Return the (X, Y) coordinate for the center point of the cell that contains the specified text.  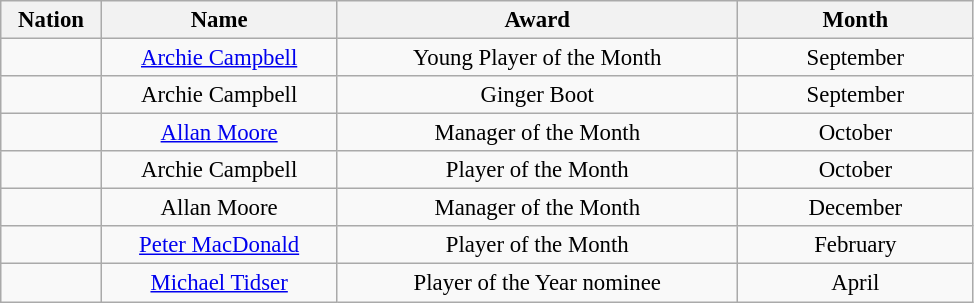
Peter MacDonald (219, 245)
February (856, 245)
Name (219, 20)
April (856, 283)
December (856, 208)
Michael Tidser (219, 283)
Nation (52, 20)
Award (538, 20)
Month (856, 20)
Young Player of the Month (538, 58)
Player of the Year nominee (538, 283)
Ginger Boot (538, 95)
